Scan for the cell matching the given text and deliver its (X, Y) coordinate at center. 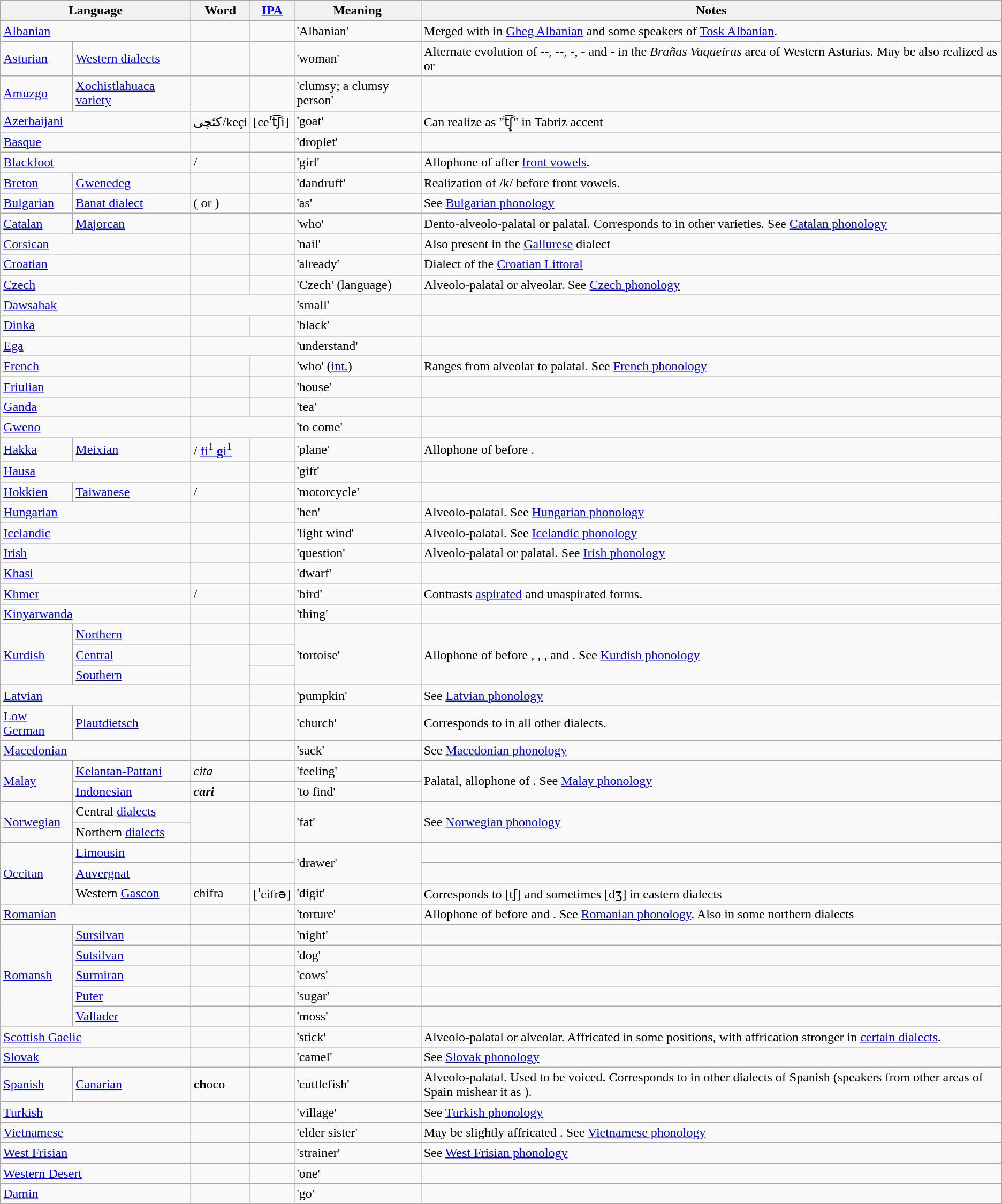
Alveolo-palatal or palatal. See Irish phonology (711, 553)
Khasi (95, 573)
Alveolo-palatal. See Icelandic phonology (711, 532)
Corresponds to in all other dialects. (711, 723)
'nail' (358, 244)
Central (132, 655)
'cows' (358, 976)
Khmer (95, 593)
'girl' (358, 163)
chifra (221, 894)
Alveolo-palatal. Used to be voiced. Corresponds to in other dialects of Spanish (speakers from other areas of Spain mishear it as ). (711, 1084)
Notes (711, 11)
'to find' (358, 791)
'dandruff' (358, 183)
'thing' (358, 614)
'village' (358, 1112)
'clumsy; a clumsy person' (358, 93)
'dwarf' (358, 573)
Spanish (36, 1084)
Word (221, 11)
IPA (272, 11)
Xochistlahuaca variety (132, 93)
Czech (95, 285)
Gweno (95, 427)
'already' (358, 264)
Allophone of before , , , and . See Kurdish phonology (711, 655)
'Albanian' (358, 31)
'elder sister' (358, 1132)
'question' (358, 553)
'tortoise' (358, 655)
'as' (358, 203)
Kinyarwanda (95, 614)
choco (221, 1084)
'motorcycle' (358, 492)
Azerbaijani (95, 121)
Romanian (95, 915)
Damin (95, 1194)
Occitan (36, 873)
Basque (95, 142)
'understand' (358, 346)
'light wind' (358, 532)
Plautdietsch (132, 723)
Western Gascon (132, 894)
'torture' (358, 915)
Dento-alveolo-palatal or palatal. Corresponds to in other varieties. See Catalan phonology (711, 224)
See Macedonian phonology (711, 751)
'black' (358, 325)
Majorcan (132, 224)
[ˈcifrə] (272, 894)
cari (221, 791)
'camel' (358, 1057)
Meixian (132, 449)
'drawer' (358, 863)
West Frisian (95, 1153)
Northern dialects (132, 832)
Kelantan-Pattani (132, 771)
Icelandic (95, 532)
'moss' (358, 1016)
Central dialects (132, 812)
Realization of /k/ before front vowels. (711, 183)
'gift' (358, 471)
Croatian (95, 264)
'go' (358, 1194)
Friulian (95, 386)
Latvian (95, 696)
Romansh (36, 976)
Hausa (95, 471)
Slovak (95, 1057)
'cuttlefish' (358, 1084)
/ fi1 gi1 (221, 449)
Banat dialect (132, 203)
Merged with in Gheg Albanian and some speakers of Tosk Albanian. (711, 31)
Meaning (358, 11)
'church' (358, 723)
Allophone of before . (711, 449)
'pumpkin' (358, 696)
May be slightly affricated . See Vietnamese phonology (711, 1132)
'droplet' (358, 142)
Catalan (36, 224)
Hokkien (36, 492)
cita (221, 771)
'plane' (358, 449)
Dawsahak (95, 305)
'night' (358, 935)
Corsican (95, 244)
'dog' (358, 955)
See Latvian phonology (711, 696)
Hungarian (95, 512)
See West Frisian phonology (711, 1153)
Hakka (36, 449)
French (95, 366)
Malay (36, 781)
Surmiran (132, 976)
Also present in the Gallurese dialect (711, 244)
Irish (95, 553)
Can realize as "t͡ʃ̟" in Tabriz accent (711, 121)
Sursilvan (132, 935)
Dialect of the Croatian Littoral (711, 264)
Ega (95, 346)
Allophone of after front vowels. (711, 163)
Sutsilvan (132, 955)
Ranges from alveolar to palatal. See French phonology (711, 366)
'house' (358, 386)
Language (95, 11)
Puter (132, 996)
Bulgarian (36, 203)
Alveolo-palatal or alveolar. See Czech phonology (711, 285)
Palatal, allophone of . See Malay phonology (711, 781)
'to come' (358, 427)
Alternate evolution of --, --, -, - and - in the Brañas Vaqueiras area of Western Asturias. May be also realized as or (711, 59)
See Slovak phonology (711, 1057)
'Czech' (language) (358, 285)
'fat' (358, 822)
Vietnamese (95, 1132)
'stick' (358, 1037)
'goat' (358, 121)
'tea' (358, 407)
Auvergnat (132, 873)
Turkish (95, 1112)
Asturian (36, 59)
Dinka (95, 325)
'one' (358, 1173)
Western dialects (132, 59)
Western Desert (95, 1173)
Blackfoot (95, 163)
Contrasts aspirated and unaspirated forms. (711, 593)
'hen' (358, 512)
Allophone of before and . See Romanian phonology. Also in some northern dialects (711, 915)
See Bulgarian phonology (711, 203)
Corresponds to [tʃ] and sometimes [dʒ] in eastern dialects (711, 894)
Albanian (95, 31)
'bird' (358, 593)
Low German (36, 723)
'who' (int.) (358, 366)
Amuzgo (36, 93)
Breton (36, 183)
Ganda (95, 407)
Limousin (132, 852)
Vallader (132, 1016)
کئچی/keçi (221, 121)
'who' (358, 224)
'small' (358, 305)
See Norwegian phonology (711, 822)
( or ) (221, 203)
[ceˈt͡ʃi] (272, 121)
Alveolo-palatal or alveolar. Affricated in some positions, with affrication stronger in certain dialects. (711, 1037)
Canarian (132, 1084)
Macedonian (95, 751)
Scottish Gaelic (95, 1037)
'woman' (358, 59)
'strainer' (358, 1153)
Taiwanese (132, 492)
Indonesian (132, 791)
'feeling' (358, 771)
Kurdish (36, 655)
'digit' (358, 894)
Northern (132, 635)
'sugar' (358, 996)
'sack' (358, 751)
Southern (132, 675)
Alveolo-palatal. See Hungarian phonology (711, 512)
See Turkish phonology (711, 1112)
Gwenedeg (132, 183)
Norwegian (36, 822)
